Locate the cell with the specified text and output its [X, Y] center coordinate. 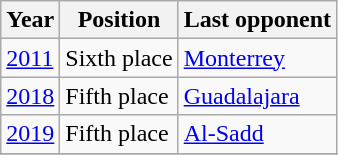
Sixth place [119, 58]
Last opponent [257, 20]
Guadalajara [257, 96]
2011 [30, 58]
2018 [30, 96]
2019 [30, 134]
Monterrey [257, 58]
Year [30, 20]
Position [119, 20]
Al-Sadd [257, 134]
